Capture the cell that displays the provided text and extract its (X, Y) central coordinate. 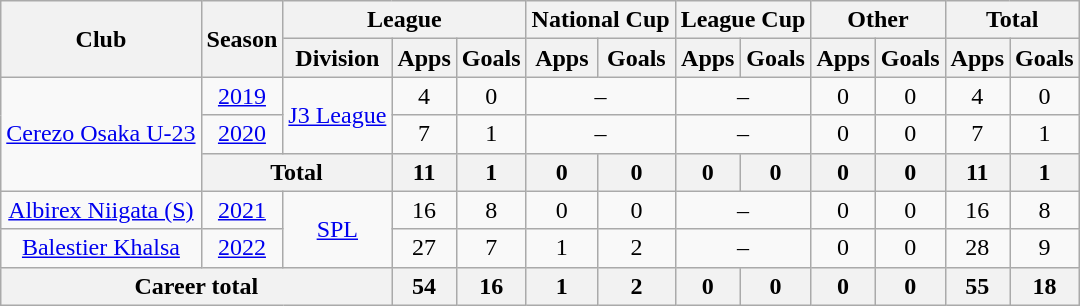
Cerezo Osaka U-23 (101, 134)
Club (101, 39)
Balestier Khalsa (101, 248)
55 (977, 286)
9 (1045, 248)
Other (878, 20)
28 (977, 248)
League Cup (743, 20)
Division (338, 58)
2019 (242, 96)
J3 League (338, 115)
Career total (196, 286)
2021 (242, 210)
27 (424, 248)
SPL (338, 229)
54 (424, 286)
2022 (242, 248)
Season (242, 39)
2020 (242, 134)
18 (1045, 286)
National Cup (600, 20)
League (404, 20)
Albirex Niigata (S) (101, 210)
